Provide the [X, Y] coordinate of the cell's center where the given text is located.  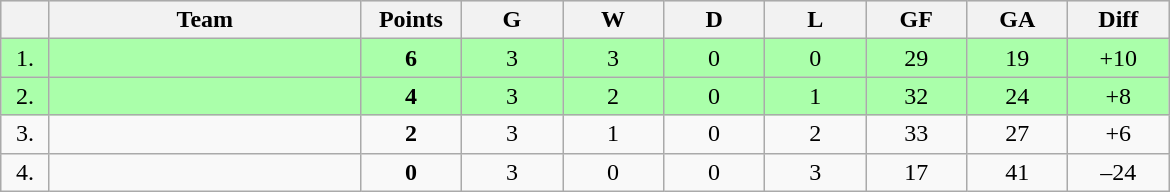
41 [1018, 172]
D [714, 20]
32 [916, 96]
1. [26, 58]
+10 [1118, 58]
17 [916, 172]
2. [26, 96]
29 [916, 58]
L [816, 20]
4. [26, 172]
+8 [1118, 96]
G [512, 20]
–24 [1118, 172]
GF [916, 20]
4 [410, 96]
+6 [1118, 134]
Team [204, 20]
3. [26, 134]
33 [916, 134]
W [612, 20]
6 [410, 58]
GA [1018, 20]
24 [1018, 96]
19 [1018, 58]
27 [1018, 134]
Diff [1118, 20]
Points [410, 20]
